Pinpoint the cell where the given text exists, returning its (X, Y) midpoint coordinate. 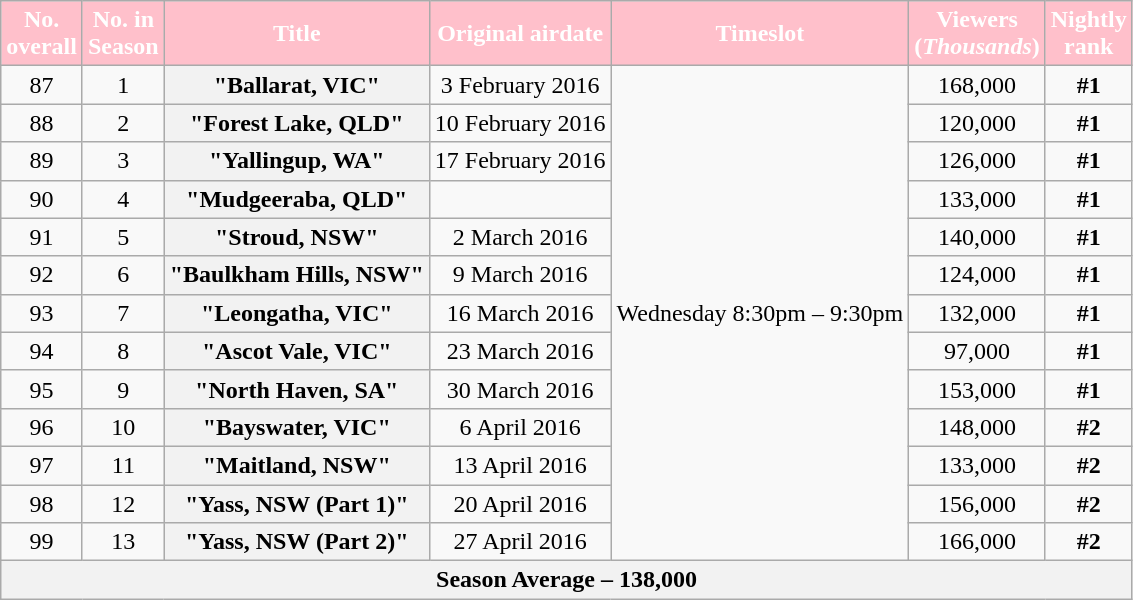
97,000 (977, 351)
156,000 (977, 503)
87 (42, 85)
"Forest Lake, QLD" (296, 123)
27 April 2016 (520, 542)
3 February 2016 (520, 85)
"Bayswater, VIC" (296, 427)
Viewers(Thousands) (977, 34)
"Leongatha, VIC" (296, 313)
89 (42, 161)
30 March 2016 (520, 389)
140,000 (977, 237)
17 February 2016 (520, 161)
98 (42, 503)
23 March 2016 (520, 351)
124,000 (977, 275)
6 April 2016 (520, 427)
No. overall (42, 34)
132,000 (977, 313)
16 March 2016 (520, 313)
153,000 (977, 389)
148,000 (977, 427)
99 (42, 542)
168,000 (977, 85)
2 March 2016 (520, 237)
94 (42, 351)
4 (123, 199)
"Yass, NSW (Part 1)" (296, 503)
13 (123, 542)
92 (42, 275)
"Mudgeeraba, QLD" (296, 199)
Season Average – 138,000 (567, 580)
Nightlyrank (1088, 34)
9 (123, 389)
Wednesday 8:30pm – 9:30pm (760, 314)
"Ballarat, VIC" (296, 85)
120,000 (977, 123)
166,000 (977, 542)
Original airdate (520, 34)
"Stroud, NSW" (296, 237)
"Yallingup, WA" (296, 161)
95 (42, 389)
5 (123, 237)
"Baulkham Hills, NSW" (296, 275)
90 (42, 199)
12 (123, 503)
10 February 2016 (520, 123)
7 (123, 313)
8 (123, 351)
20 April 2016 (520, 503)
11 (123, 465)
97 (42, 465)
No. in Season (123, 34)
"Maitland, NSW" (296, 465)
Title (296, 34)
9 March 2016 (520, 275)
3 (123, 161)
2 (123, 123)
96 (42, 427)
"Yass, NSW (Part 2)" (296, 542)
Timeslot (760, 34)
"North Haven, SA" (296, 389)
10 (123, 427)
88 (42, 123)
91 (42, 237)
93 (42, 313)
13 April 2016 (520, 465)
1 (123, 85)
"Ascot Vale, VIC" (296, 351)
126,000 (977, 161)
6 (123, 275)
